Provide the [X, Y] coordinate of the cell's center where the given text is located.  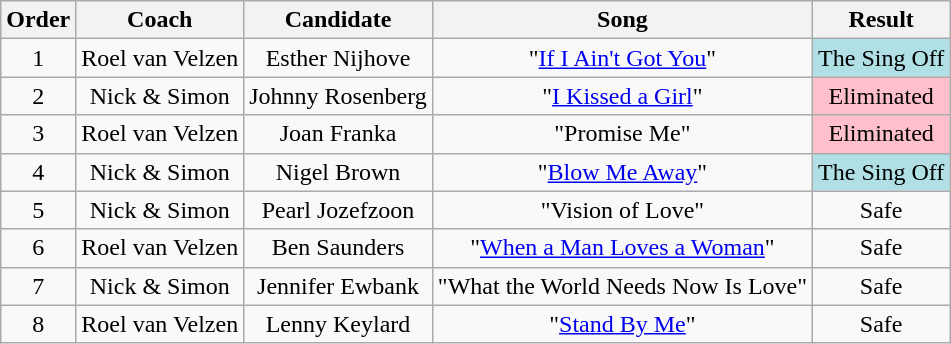
Nigel Brown [338, 172]
Joan Franka [338, 134]
Order [38, 20]
"Vision of Love" [622, 210]
4 [38, 172]
Song [622, 20]
"If I Ain't Got You" [622, 58]
Result [882, 20]
Jennifer Ewbank [338, 286]
Pearl Jozefzoon [338, 210]
"Blow Me Away" [622, 172]
"What the World Needs Now Is Love" [622, 286]
Lenny Keylard [338, 324]
5 [38, 210]
Candidate [338, 20]
Coach [160, 20]
"I Kissed a Girl" [622, 96]
Esther Nijhove [338, 58]
3 [38, 134]
"Stand By Me" [622, 324]
1 [38, 58]
7 [38, 286]
Johnny Rosenberg [338, 96]
Ben Saunders [338, 248]
"When a Man Loves a Woman" [622, 248]
8 [38, 324]
2 [38, 96]
"Promise Me" [622, 134]
6 [38, 248]
